Determine the (x, y) coordinate at the center of the cell enclosing the given text.  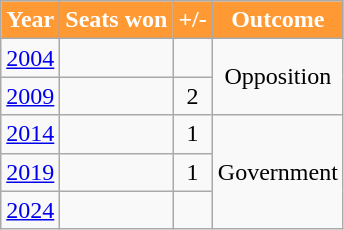
Opposition (278, 77)
Outcome (278, 20)
2 (192, 96)
2019 (30, 172)
+/- (192, 20)
Year (30, 20)
Government (278, 172)
2024 (30, 210)
2004 (30, 58)
2009 (30, 96)
2014 (30, 134)
Seats won (116, 20)
